Find where the given text appears and provide that cell's center as (X, Y) coordinate. 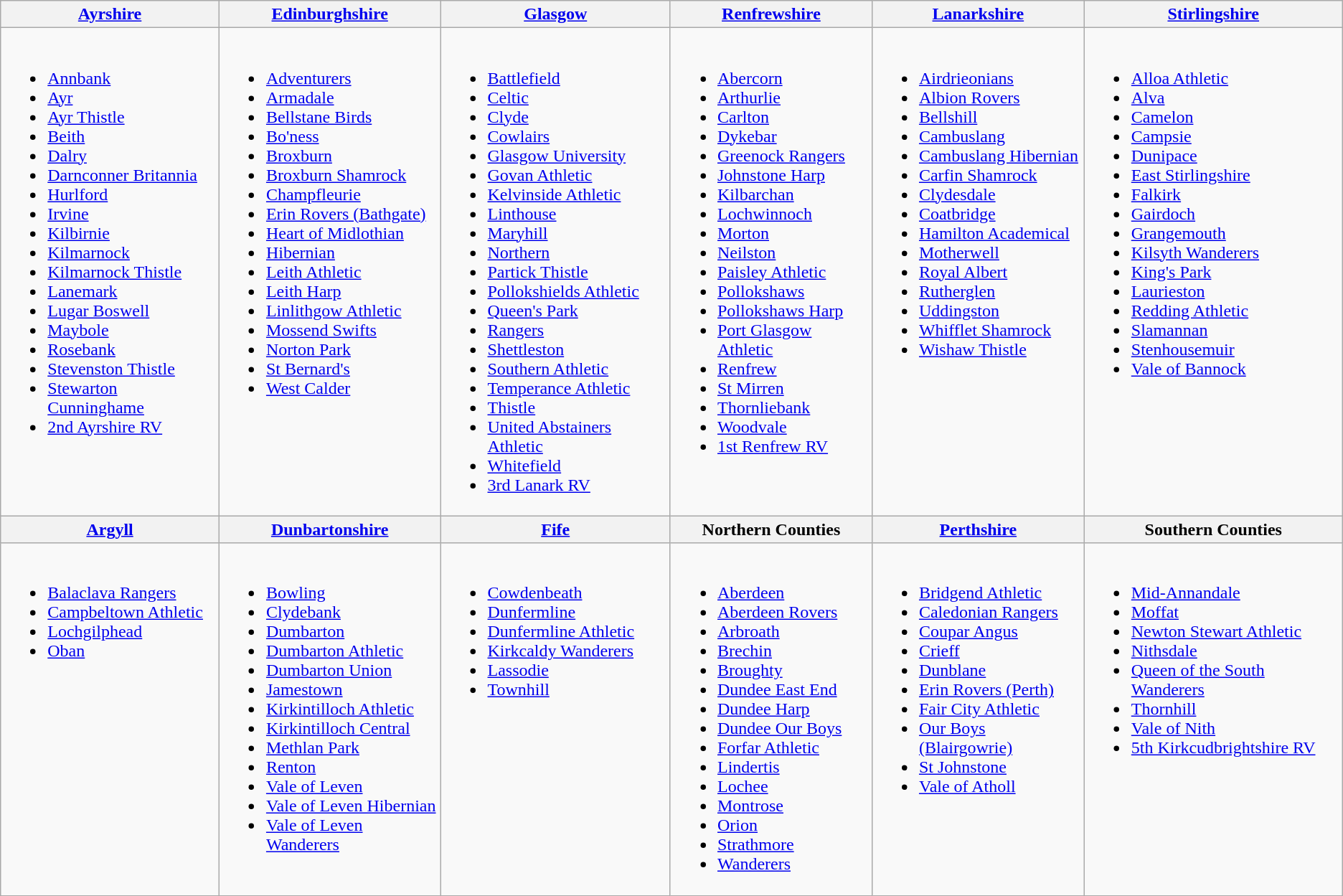
Northern Counties (771, 529)
AberdeenAberdeen RoversArbroathBrechinBroughtyDundee East EndDundee HarpDundee Our BoysForfar AthleticLindertisLocheeMontroseOrionStrathmoreWanderers (771, 719)
Argyll (110, 529)
Renfrewshire (771, 14)
Stirlingshire (1213, 14)
Ayrshire (110, 14)
CowdenbeathDunfermlineDunfermline AthleticKirkcaldy WanderersLassodieTownhill (555, 719)
Dunbartonshire (330, 529)
Lanarkshire (978, 14)
Fife (555, 529)
Mid-AnnandaleMoffatNewton Stewart AthleticNithsdaleQueen of the South WanderersThornhillVale of Nith5th Kirkcudbrightshire RV (1213, 719)
Perthshire (978, 529)
Edinburghshire (330, 14)
Southern Counties (1213, 529)
Glasgow (555, 14)
Balaclava RangersCampbeltown AthleticLochgilpheadOban (110, 719)
Bridgend AthleticCaledonian RangersCoupar AngusCrieffDunblaneErin Rovers (Perth)Fair City AthleticOur Boys (Blairgowrie)St JohnstoneVale of Atholl (978, 719)
